Capture the cell that displays the provided text and extract its (X, Y) central coordinate. 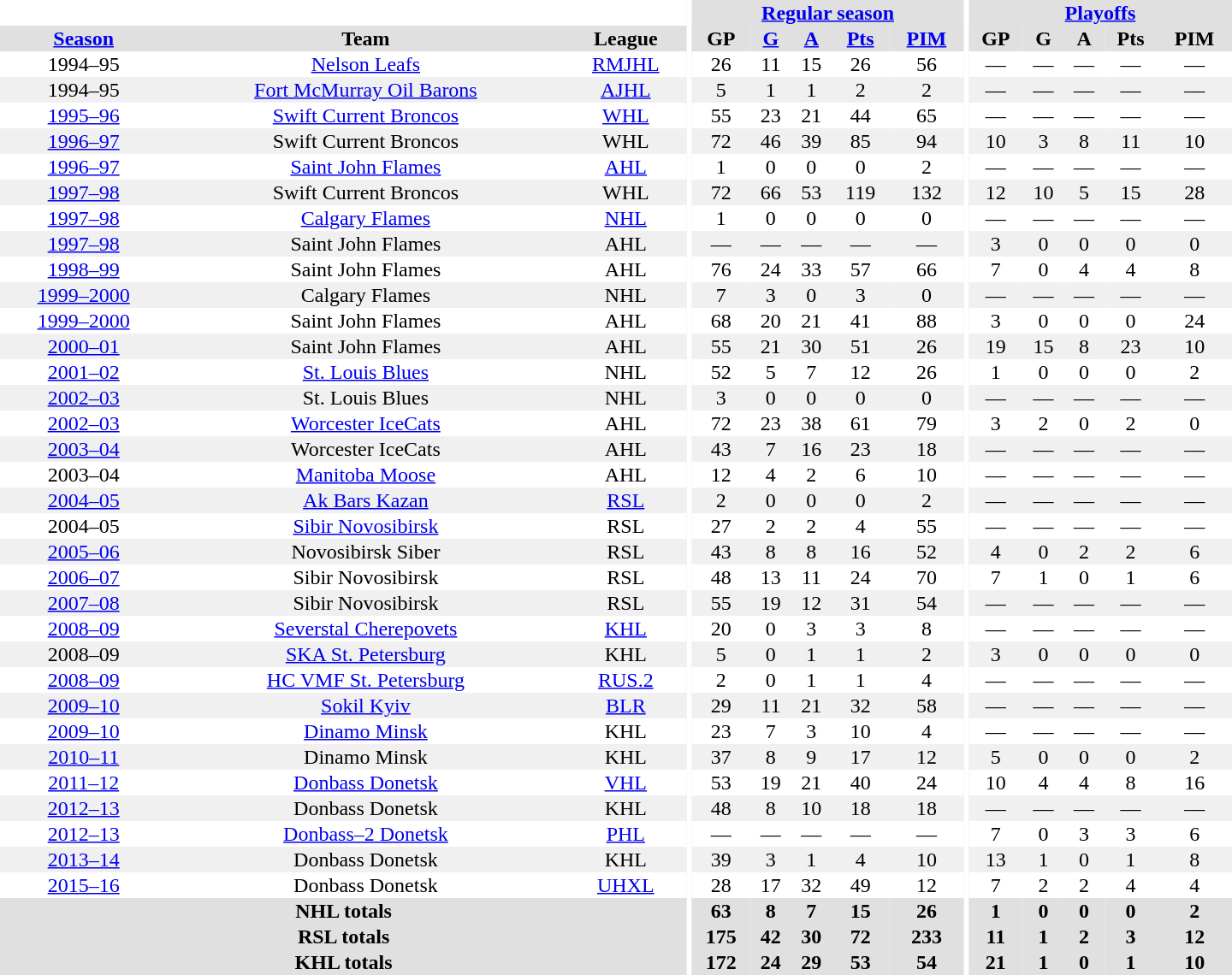
44 (861, 115)
Season (84, 38)
175 (720, 937)
70 (926, 577)
63 (720, 911)
VHL (625, 783)
27 (720, 526)
1998–99 (84, 269)
2007–08 (84, 603)
31 (861, 603)
94 (926, 141)
79 (926, 423)
37 (720, 757)
Team (365, 38)
85 (861, 141)
Ak Bars Kazan (365, 500)
2006–07 (84, 577)
56 (926, 64)
119 (861, 192)
RUS.2 (625, 680)
42 (771, 937)
51 (861, 346)
AJHL (625, 90)
2010–11 (84, 757)
KHL totals (344, 962)
NHL totals (344, 911)
Sokil Kyiv (365, 706)
Regular season (827, 13)
2015–16 (84, 885)
9 (812, 757)
2000–01 (84, 346)
Nelson Leafs (365, 64)
HC VMF St. Petersburg (365, 680)
2013–14 (84, 860)
BLR (625, 706)
76 (720, 269)
2005–06 (84, 552)
2011–12 (84, 783)
41 (861, 321)
Fort McMurray Oil Barons (365, 90)
88 (926, 321)
2001–02 (84, 372)
33 (812, 269)
Playoffs (1100, 13)
UHXL (625, 885)
57 (861, 269)
RSL totals (344, 937)
League (625, 38)
46 (771, 141)
132 (926, 192)
58 (926, 706)
PHL (625, 834)
1995–96 (84, 115)
233 (926, 937)
38 (812, 423)
40 (861, 783)
Severstal Cherepovets (365, 629)
65 (926, 115)
61 (861, 423)
Novosibirsk Siber (365, 552)
RMJHL (625, 64)
Manitoba Moose (365, 475)
Donbass–2 Donetsk (365, 834)
68 (720, 321)
SKA St. Petersburg (365, 654)
172 (720, 962)
49 (861, 885)
